Capture the cell that displays the provided text and extract its [X, Y] central coordinate. 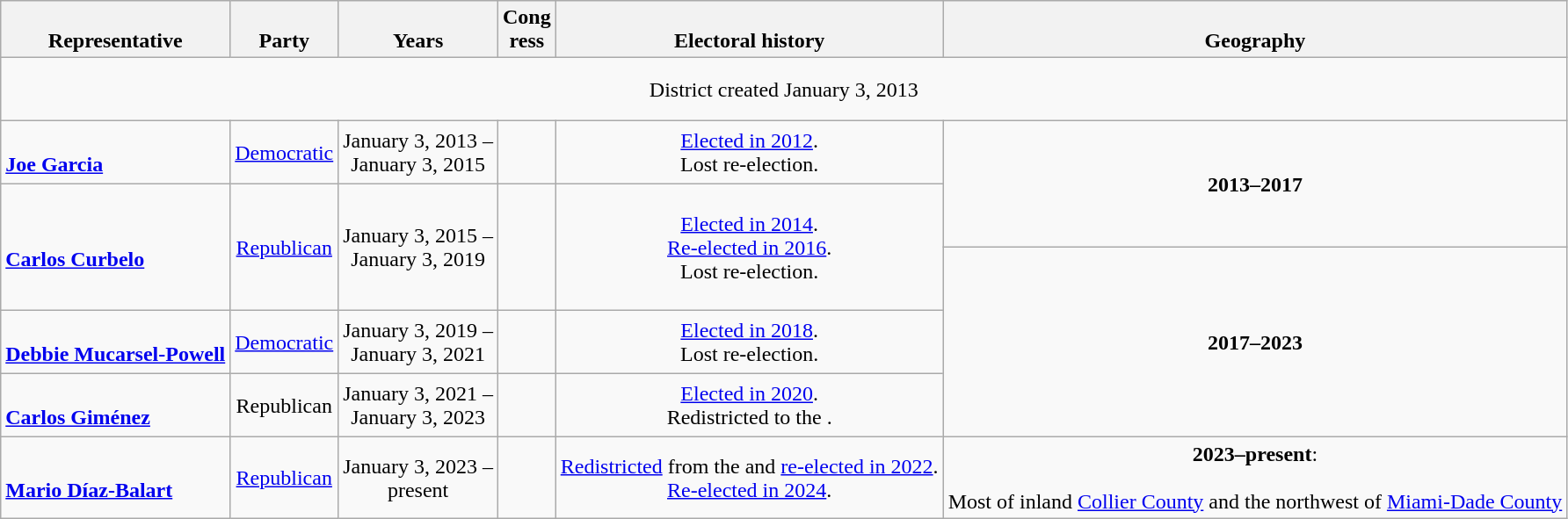
Representative [116, 30]
Carlos Curbelo [116, 248]
January 3, 2015 –January 3, 2019 [418, 248]
Electoral history [749, 30]
2023–present:Most of inland Collier County and the northwest of Miami-Dade County [1255, 478]
Years [418, 30]
Elected in 2014.Re-elected in 2016.Lost re-election. [749, 248]
District created January 3, 2013 [784, 90]
Geography [1255, 30]
2013–2017 [1255, 184]
Elected in 2018.Lost re-election. [749, 342]
Congress [526, 30]
January 3, 2019 –January 3, 2021 [418, 342]
January 3, 2013 –January 3, 2015 [418, 153]
2017–2023 [1255, 342]
Redistricted from the and re-elected in 2022.Re-elected in 2024. [749, 478]
January 3, 2021 –January 3, 2023 [418, 406]
Joe Garcia [116, 153]
January 3, 2023 –present [418, 478]
Elected in 2020.Redistricted to the . [749, 406]
Mario Díaz-Balart [116, 478]
Party [285, 30]
Debbie Mucarsel-Powell [116, 342]
Elected in 2012.Lost re-election. [749, 153]
Carlos Giménez [116, 406]
